Find where the given text appears and provide that cell's center as (X, Y) coordinate. 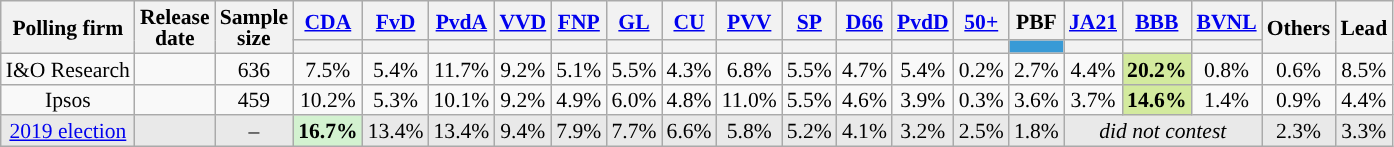
Ipsos (68, 100)
10.1% (461, 100)
3.9% (923, 100)
7.9% (578, 132)
Releasedate (175, 27)
6.0% (634, 100)
636 (254, 68)
4.6% (864, 100)
14.6% (1156, 100)
0.6% (1299, 68)
PvdA (461, 20)
SP (810, 20)
3.7% (1093, 100)
BVNL (1227, 20)
459 (254, 100)
JA21 (1093, 20)
20.2% (1156, 68)
0.9% (1299, 100)
PVV (750, 20)
PvdD (923, 20)
5.1% (578, 68)
6.6% (690, 132)
7.5% (328, 68)
CDA (328, 20)
11.0% (750, 100)
did not contest (1163, 132)
Samplesize (254, 27)
10.2% (328, 100)
5.3% (396, 100)
2.5% (982, 132)
5.8% (750, 132)
6.8% (750, 68)
2019 election (68, 132)
16.7% (328, 132)
0.2% (982, 68)
FNP (578, 20)
0.8% (1227, 68)
4.7% (864, 68)
1.8% (1036, 132)
Lead (1364, 27)
I&O Research (68, 68)
4.3% (690, 68)
VVD (522, 20)
11.7% (461, 68)
GL (634, 20)
CU (690, 20)
FvD (396, 20)
D66 (864, 20)
5.2% (810, 132)
PBF (1036, 20)
Polling firm (68, 27)
3.3% (1364, 132)
50+ (982, 20)
8.5% (1364, 68)
7.7% (634, 132)
2.7% (1036, 68)
0.3% (982, 100)
Others (1299, 27)
4.9% (578, 100)
2.3% (1299, 132)
BBB (1156, 20)
– (254, 132)
3.2% (923, 132)
4.8% (690, 100)
9.4% (522, 132)
4.1% (864, 132)
1.4% (1227, 100)
3.6% (1036, 100)
